Pinpoint the cell where the given text exists, returning its (x, y) midpoint coordinate. 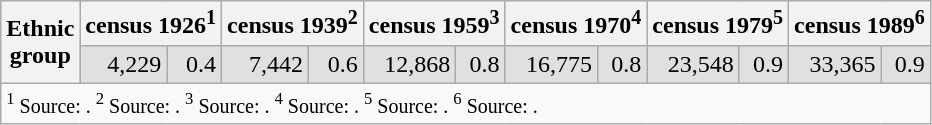
census 19795 (718, 24)
33,365 (835, 64)
census 19392 (293, 24)
0.4 (194, 64)
census 19896 (860, 24)
1 Source: . 2 Source: . 3 Source: . 4 Source: . 5 Source: . 6 Source: . (466, 103)
census 19261 (151, 24)
census 19704 (576, 24)
23,548 (693, 64)
4,229 (124, 64)
7,442 (266, 64)
census 19593 (434, 24)
Ethnicgroup (40, 42)
0.6 (336, 64)
16,775 (551, 64)
12,868 (409, 64)
